Detect which cell encompasses the target text, then output its [X, Y] center coordinate. 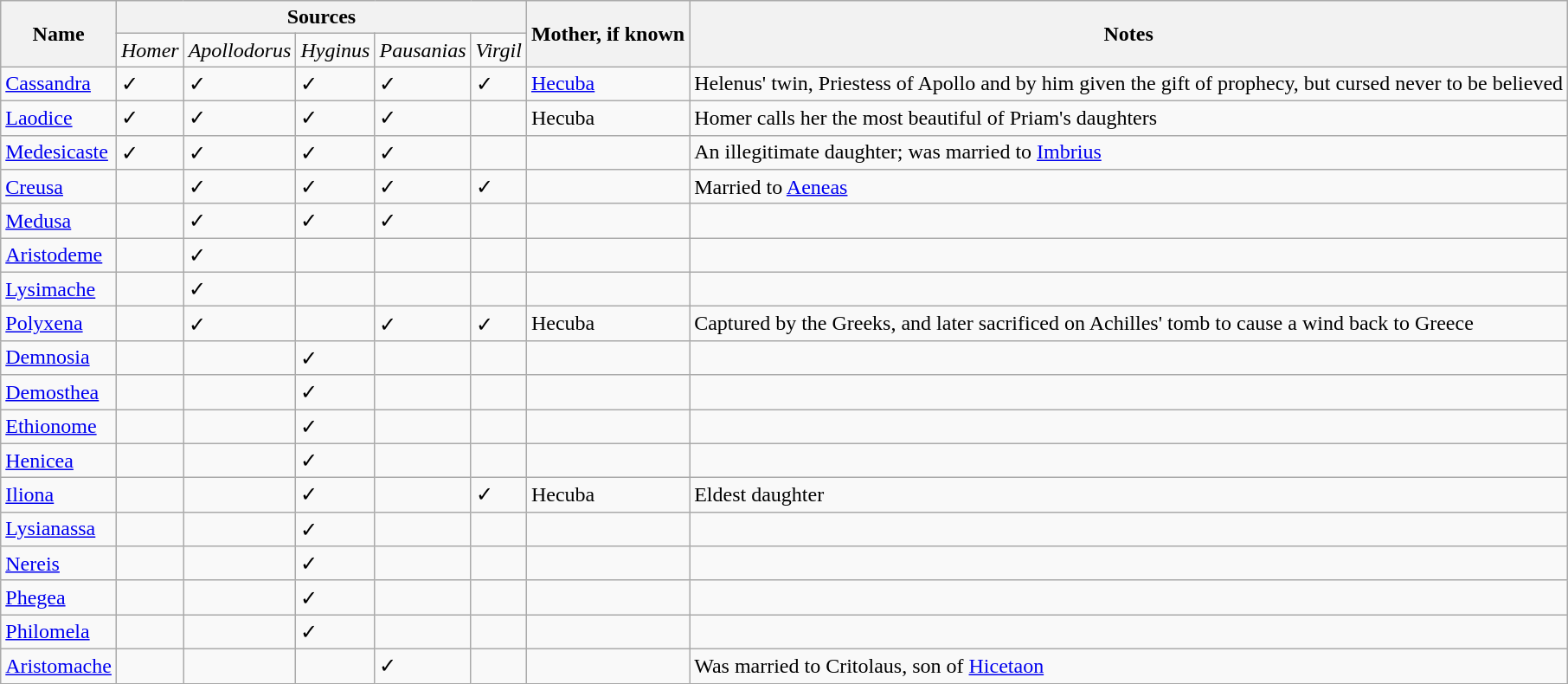
Lysimache [59, 289]
Phegea [59, 597]
Medusa [59, 221]
Iliona [59, 495]
Notes [1128, 34]
Hyginus [336, 50]
Helenus' twin, Priestess of Apollo and by him given the gift of prophecy, but cursed never to be believed [1128, 84]
Ethionome [59, 426]
An illegitimate daughter; was married to Imbrius [1128, 152]
Lysianassa [59, 529]
Was married to Critolaus, son of Hicetaon [1128, 666]
Polyxena [59, 324]
Aristodeme [59, 255]
Homer calls her the most beautiful of Priam's daughters [1128, 118]
Name [59, 34]
Demosthea [59, 392]
Philomela [59, 632]
Laodice [59, 118]
Demnosia [59, 358]
Cassandra [59, 84]
Pausanias [422, 50]
Virgil [498, 50]
Married to Aeneas [1128, 187]
Sources [321, 17]
Aristomache [59, 666]
Medesicaste [59, 152]
Homer [150, 50]
Nereis [59, 564]
Mother, if known [607, 34]
Captured by the Greeks, and later sacrificed on Achilles' tomb to cause a wind back to Greece [1128, 324]
Apollodorus [240, 50]
Henicea [59, 461]
Eldest daughter [1128, 495]
Creusa [59, 187]
